Return (x, y) of the center of cell containing provided text 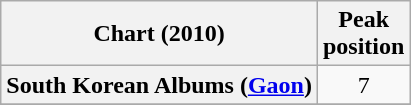
Chart (2010) (160, 34)
Peakposition (363, 34)
South Korean Albums (Gaon) (160, 85)
7 (363, 85)
